Search for the cell housing the specified text and yield its (X, Y) center coordinate. 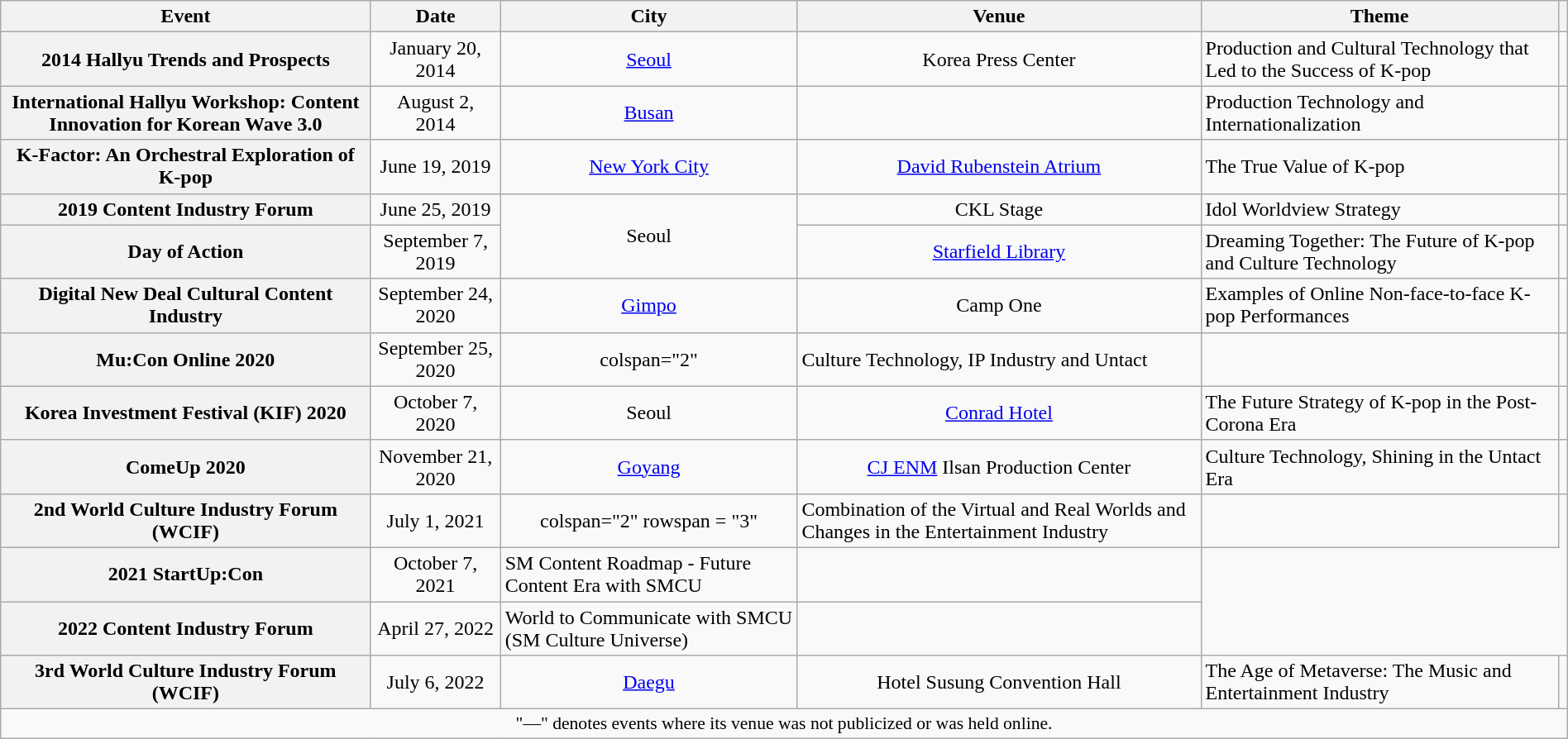
Dreaming Together: The Future of K-pop and Culture Technology (1379, 251)
"—" denotes events where its venue was not publicized or was held online. (784, 724)
The True Value of K-pop (1379, 167)
World to Communicate with SMCU (SM Culture Universe) (648, 628)
October 7, 2021 (435, 574)
Camp One (999, 306)
Culture Technology, Shining in the Untact Era (1379, 466)
April 27, 2022 (435, 628)
July 1, 2021 (435, 521)
The Future Strategy of K-pop in the Post-Corona Era (1379, 413)
Daegu (648, 683)
Examples of Online Non-face-to-face K-pop Performances (1379, 306)
Event (185, 17)
New York City (648, 167)
November 21, 2020 (435, 466)
International Hallyu Workshop: Content Innovation for Korean Wave 3.0 (185, 112)
Goyang (648, 466)
Day of Action (185, 251)
David Rubenstein Atrium (999, 167)
Hotel Susung Convention Hall (999, 683)
Conrad Hotel (999, 413)
Starfield Library (999, 251)
The Age of Metaverse: The Music and Entertainment Industry (1379, 683)
CKL Stage (999, 209)
3rd World Culture Industry Forum (WCIF) (185, 683)
Idol Worldview Strategy (1379, 209)
July 6, 2022 (435, 683)
colspan="2" rowspan = "3" (648, 521)
Venue (999, 17)
Culture Technology, IP Industry and Untact (999, 359)
Theme (1379, 17)
January 20, 2014 (435, 60)
Mu:Con Online 2020 (185, 359)
Gimpo (648, 306)
Combination of the Virtual and Real Worlds and Changes in the Entertainment Industry (999, 521)
October 7, 2020 (435, 413)
2019 Content Industry Forum (185, 209)
2nd World Culture Industry Forum (WCIF) (185, 521)
Korea Investment Festival (KIF) 2020 (185, 413)
2021 StartUp:Con (185, 574)
2014 Hallyu Trends and Prospects (185, 60)
SM Content Roadmap - Future Content Era with SMCU (648, 574)
Date (435, 17)
2022 Content Industry Forum (185, 628)
June 25, 2019 (435, 209)
City (648, 17)
CJ ENM Ilsan Production Center (999, 466)
Digital New Deal Cultural Content Industry (185, 306)
colspan="2" (648, 359)
September 7, 2019 (435, 251)
ComeUp 2020 (185, 466)
Production Technology and Internationalization (1379, 112)
Busan (648, 112)
Production and Cultural Technology that Led to the Success of K-pop (1379, 60)
September 25, 2020 (435, 359)
September 24, 2020 (435, 306)
Korea Press Center (999, 60)
August 2, 2014 (435, 112)
June 19, 2019 (435, 167)
K-Factor: An Orchestral Exploration of K-pop (185, 167)
